Output the [x, y] coordinate of the center of the cell containing the given text.  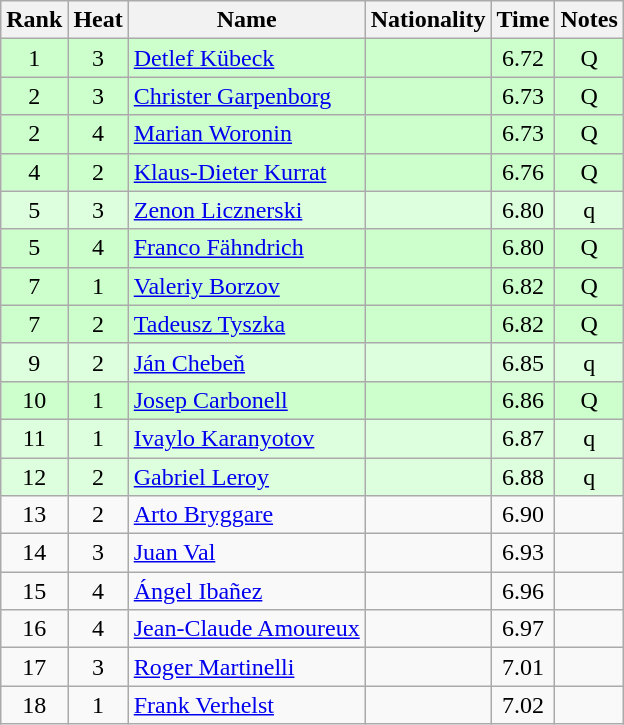
Ivaylo Karanyotov [246, 438]
Frank Verhelst [246, 705]
17 [34, 667]
Zenon Licznerski [246, 210]
Marian Woronin [246, 134]
7.02 [523, 705]
Time [523, 20]
Christer Garpenborg [246, 96]
Ján Chebeň [246, 362]
6.88 [523, 477]
Arto Bryggare [246, 515]
6.72 [523, 58]
15 [34, 591]
Juan Val [246, 553]
6.90 [523, 515]
Tadeusz Tyszka [246, 324]
Klaus-Dieter Kurrat [246, 172]
10 [34, 400]
Name [246, 20]
Nationality [428, 20]
Heat [98, 20]
16 [34, 629]
Josep Carbonell [246, 400]
18 [34, 705]
6.85 [523, 362]
6.76 [523, 172]
6.86 [523, 400]
Notes [589, 20]
Franco Fähndrich [246, 248]
13 [34, 515]
Gabriel Leroy [246, 477]
6.96 [523, 591]
6.93 [523, 553]
Jean-Claude Amoureux [246, 629]
Rank [34, 20]
Detlef Kübeck [246, 58]
7.01 [523, 667]
Valeriy Borzov [246, 286]
6.87 [523, 438]
9 [34, 362]
Ángel Ibañez [246, 591]
Roger Martinelli [246, 667]
14 [34, 553]
11 [34, 438]
12 [34, 477]
6.97 [523, 629]
